Scan for the cell matching the given text and deliver its (x, y) coordinate at center. 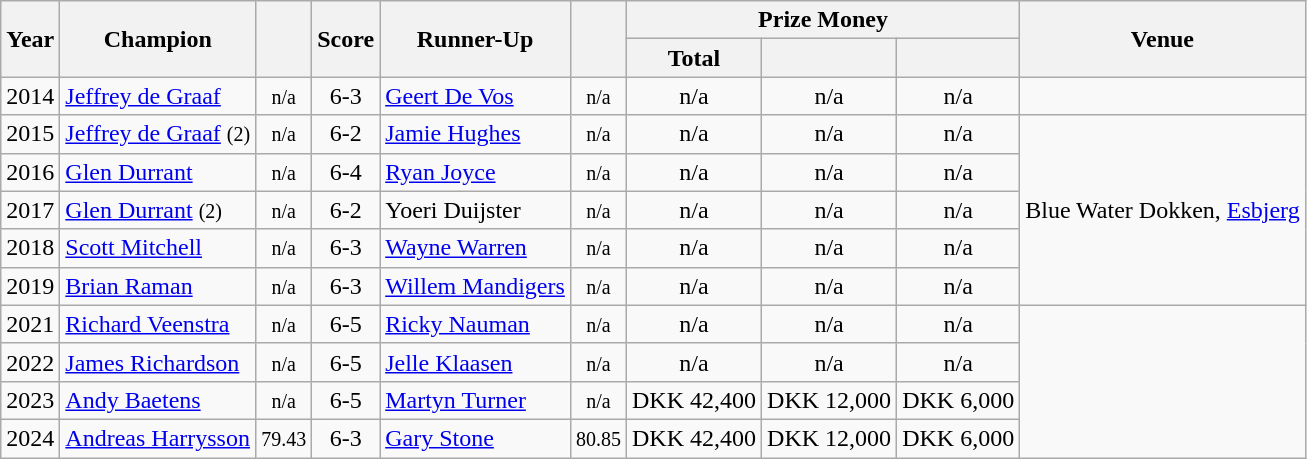
Richard Veenstra (158, 324)
Prize Money (822, 20)
2018 (30, 248)
Yoeri Duijster (476, 210)
2015 (30, 134)
2016 (30, 172)
Ryan Joyce (476, 172)
Andreas Harrysson (158, 438)
Martyn Turner (476, 400)
2023 (30, 400)
Gary Stone (476, 438)
80.85 (598, 438)
Score (346, 39)
Jelle Klaasen (476, 362)
Blue Water Dokken, Esbjerg (1163, 210)
James Richardson (158, 362)
Glen Durrant (2) (158, 210)
Jamie Hughes (476, 134)
Jeffrey de Graaf (158, 96)
Glen Durrant (158, 172)
2019 (30, 286)
79.43 (284, 438)
6-4 (346, 172)
Scott Mitchell (158, 248)
Jeffrey de Graaf (2) (158, 134)
Venue (1163, 39)
Total (694, 58)
2024 (30, 438)
Brian Raman (158, 286)
2022 (30, 362)
Willem Mandigers (476, 286)
2021 (30, 324)
Runner-Up (476, 39)
2014 (30, 96)
Geert De Vos (476, 96)
Champion (158, 39)
Ricky Nauman (476, 324)
2017 (30, 210)
Andy Baetens (158, 400)
Wayne Warren (476, 248)
Year (30, 39)
